Return the (X, Y) coordinate for the center point of the cell that contains the specified text.  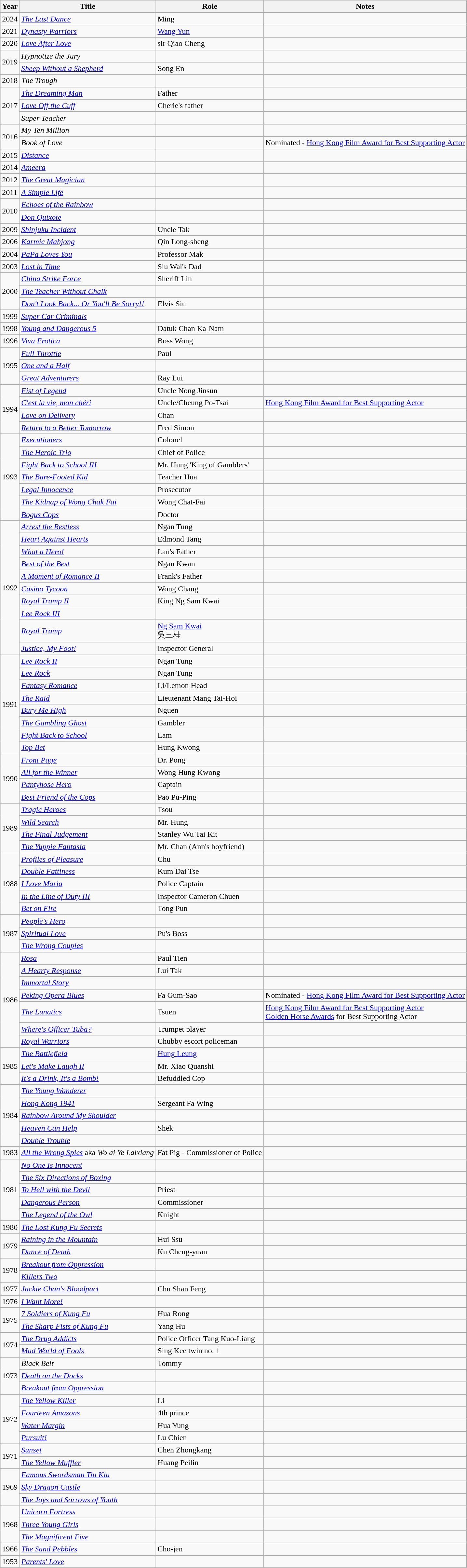
Legal Innocence (88, 489)
Wong Hung Kwong (210, 772)
1992 (10, 587)
1978 (10, 1271)
7 Soldiers of Kung Fu (88, 1314)
Water Margin (88, 1425)
The Lost Kung Fu Secrets (88, 1227)
Super Teacher (88, 118)
The Sharp Fists of Kung Fu (88, 1326)
Profiles of Pleasure (88, 859)
Lee Rock III (88, 613)
A Moment of Romance II (88, 576)
Lu Chien (210, 1437)
C'est la vie, mon chéri (88, 403)
Sing Kee twin no. 1 (210, 1351)
1972 (10, 1419)
Lui Tak (210, 970)
My Ten Million (88, 130)
Colonel (210, 440)
Shek (210, 1128)
Mad World of Fools (88, 1351)
1968 (10, 1524)
Notes (365, 7)
Heart Against Hearts (88, 539)
1994 (10, 409)
Immortal Story (88, 983)
Best of the Best (88, 564)
Kum Dai Tse (210, 872)
Wang Yun (210, 31)
Teacher Hua (210, 477)
Lee Rock (88, 673)
2021 (10, 31)
1984 (10, 1116)
Hong Kong Film Award for Best Supporting ActorGolden Horse Awards for Best Supporting Actor (365, 1012)
Three Young Girls (88, 1524)
2015 (10, 155)
The Wrong Couples (88, 946)
Lieutenant Mang Tai-Hoi (210, 698)
The Teacher Without Chalk (88, 291)
Sergeant Fa Wing (210, 1103)
Wild Search (88, 822)
Tommy (210, 1363)
Dynasty Warriors (88, 31)
Gambler (210, 723)
Hua Rong (210, 1314)
Song En (210, 68)
To Hell with the Devil (88, 1190)
The Heroic Trio (88, 452)
Ng Sam Kwai吳三桂 (210, 631)
In the Line of Duty III (88, 896)
Lam (210, 735)
Elvis Siu (210, 304)
Pu's Boss (210, 933)
Casino Tycoon (88, 589)
Dr. Pong (210, 760)
Best Friend of the Cops (88, 797)
Sunset (88, 1450)
Raining in the Mountain (88, 1239)
2024 (10, 19)
The Gambling Ghost (88, 723)
Ray Lui (210, 378)
Heaven Can Help (88, 1128)
2014 (10, 168)
1973 (10, 1376)
Return to a Better Tomorrow (88, 428)
Fred Simon (210, 428)
The Raid (88, 698)
Uncle Nong Jinsun (210, 391)
Great Adventurers (88, 378)
Pao Pu-Ping (210, 797)
The Kidnap of Wong Chak Fai (88, 502)
Spiritual Love (88, 933)
Paul (210, 353)
China Strike Force (88, 279)
Executioners (88, 440)
Prosecutor (210, 489)
The Yuppie Fantasia (88, 846)
Famous Swordsman Tin Kiu (88, 1475)
Justice, My Foot! (88, 648)
Love Off the Cuff (88, 105)
1988 (10, 884)
1998 (10, 328)
Bogus Cops (88, 514)
Top Bet (88, 748)
The Yellow Muffler (88, 1462)
1983 (10, 1153)
Distance (88, 155)
Fourteen Amazons (88, 1413)
Hong Kong 1941 (88, 1103)
King Ng Sam Kwai (210, 601)
Cho-jen (210, 1549)
Nguen (210, 710)
Cherie's father (210, 105)
Hung Leung (210, 1053)
Front Page (88, 760)
Stanley Wu Tai Kit (210, 834)
Book of Love (88, 143)
Trumpet player (210, 1029)
Parents' Love (88, 1561)
Wong Chat-Fai (210, 502)
Chief of Police (210, 452)
Pantyhose Hero (88, 785)
What a Hero! (88, 552)
Royal Tramp II (88, 601)
Chu Shan Feng (210, 1289)
Year (10, 7)
2003 (10, 267)
Royal Warriors (88, 1041)
Shinjuku Incident (88, 229)
Where's Officer Tuba? (88, 1029)
The Dreaming Man (88, 93)
1995 (10, 365)
Li (210, 1400)
Commissioner (210, 1202)
1990 (10, 778)
All for the Winner (88, 772)
The Great Magician (88, 180)
Uncle/Cheung Po-Tsai (210, 403)
Siu Wai's Dad (210, 267)
Karmic Mahjong (88, 242)
Lost in Time (88, 267)
1999 (10, 316)
1980 (10, 1227)
Arrest the Restless (88, 527)
Fat Pig - Commissioner of Police (210, 1153)
2000 (10, 291)
1975 (10, 1320)
Chen Zhongkang (210, 1450)
Hong Kong Film Award for Best Supporting Actor (365, 403)
1969 (10, 1487)
2011 (10, 192)
1953 (10, 1561)
1986 (10, 1000)
The Young Wanderer (88, 1091)
Jackie Chan's Bloodpact (88, 1289)
Rainbow Around My Shoulder (88, 1116)
No One Is Innocent (88, 1165)
The Legend of the Owl (88, 1215)
1976 (10, 1301)
Title (88, 7)
Fight Back to School (88, 735)
Datuk Chan Ka-Nam (210, 328)
Killers Two (88, 1277)
Mr. Hung 'King of Gamblers' (210, 465)
Ming (210, 19)
The Drug Addicts (88, 1339)
PaPa Loves You (88, 254)
1985 (10, 1066)
Captain (210, 785)
The Trough (88, 81)
The Six Directions of Boxing (88, 1177)
2020 (10, 44)
Tsou (210, 809)
2006 (10, 242)
Double Trouble (88, 1140)
Mr. Xiao Quanshi (210, 1066)
A Simple Life (88, 192)
The Sand Pebbles (88, 1549)
1991 (10, 704)
The Final Judgement (88, 834)
Chubby escort policeman (210, 1041)
Love on Delivery (88, 415)
Police Officer Tang Kuo-Liang (210, 1339)
2018 (10, 81)
Young and Dangerous 5 (88, 328)
1987 (10, 933)
Dangerous Person (88, 1202)
Mr. Hung (210, 822)
1993 (10, 477)
Death on the Docks (88, 1376)
Dance of Death (88, 1252)
Ku Cheng-yuan (210, 1252)
The Last Dance (88, 19)
Lan's Father (210, 552)
1966 (10, 1549)
2016 (10, 136)
It's a Drink, It's a Bomb! (88, 1079)
Lee Rock II (88, 661)
The Magnificent Five (88, 1537)
Tsuen (210, 1012)
Double Fattiness (88, 872)
1977 (10, 1289)
Peking Opera Blues (88, 995)
1979 (10, 1245)
Tong Pun (210, 909)
Wong Chang (210, 589)
Chan (210, 415)
Sheriff Lin (210, 279)
People's Hero (88, 921)
2009 (10, 229)
Echoes of the Rainbow (88, 205)
The Bare-Footed Kid (88, 477)
Mr. Chan (Ann's boyfriend) (210, 846)
Don Quixote (88, 217)
Hung Kwong (210, 748)
I Love Maria (88, 884)
Tragic Heroes (88, 809)
The Battlefield (88, 1053)
2017 (10, 105)
4th prince (210, 1413)
Inspector Cameron Chuen (210, 896)
Fist of Legend (88, 391)
Frank's Father (210, 576)
Fight Back to School III (88, 465)
1981 (10, 1190)
Priest (210, 1190)
A Hearty Response (88, 970)
2010 (10, 211)
Unicorn Fortress (88, 1512)
Professor Mak (210, 254)
Uncle Tak (210, 229)
Edmond Tang (210, 539)
2004 (10, 254)
Doctor (210, 514)
Li/Lemon Head (210, 686)
Chu (210, 859)
2012 (10, 180)
Don't Look Back... Or You'll Be Sorry!! (88, 304)
Hui Ssu (210, 1239)
Ngan Kwan (210, 564)
One and a Half (88, 366)
Paul Tien (210, 958)
The Yellow Killer (88, 1400)
Sky Dragon Castle (88, 1487)
The Joys and Sorrows of Youth (88, 1500)
Qin Long-sheng (210, 242)
Let's Make Laugh II (88, 1066)
2019 (10, 62)
Hua Yung (210, 1425)
Role (210, 7)
Befuddled Cop (210, 1079)
Fantasy Romance (88, 686)
1974 (10, 1345)
sir Qiao Cheng (210, 44)
Knight (210, 1215)
Rosa (88, 958)
1971 (10, 1456)
Super Car Criminals (88, 316)
Huang Peilin (210, 1462)
Full Throttle (88, 353)
Police Captain (210, 884)
The Lunatics (88, 1012)
Viva Erotica (88, 341)
Hypnotize the Jury (88, 56)
Sheep Without a Shepherd (88, 68)
Bet on Fire (88, 909)
Yang Hu (210, 1326)
I Want More! (88, 1301)
Black Belt (88, 1363)
Ameera (88, 168)
1989 (10, 828)
Royal Tramp (88, 631)
Inspector General (210, 648)
Father (210, 93)
Pursuit! (88, 1437)
Bury Me High (88, 710)
Love After Love (88, 44)
Fa Gum-Sao (210, 995)
All the Wrong Spies aka Wo ai Ye Laixiang (88, 1153)
1996 (10, 341)
Boss Wong (210, 341)
